Return the [x, y] coordinate for the center point of the cell that contains the specified text.  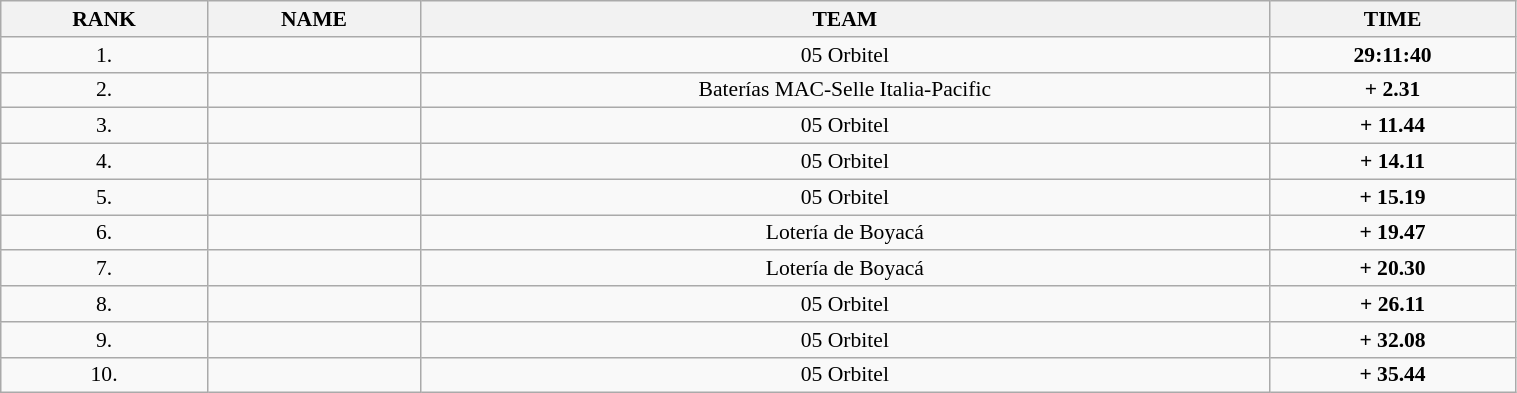
9. [104, 340]
+ 11.44 [1392, 126]
Baterías MAC-Selle Italia-Pacific [845, 90]
+ 2.31 [1392, 90]
RANK [104, 19]
4. [104, 162]
3. [104, 126]
+ 19.47 [1392, 233]
2. [104, 90]
+ 15.19 [1392, 197]
8. [104, 304]
10. [104, 375]
+ 35.44 [1392, 375]
+ 26.11 [1392, 304]
1. [104, 55]
7. [104, 269]
6. [104, 233]
+ 20.30 [1392, 269]
TEAM [845, 19]
NAME [314, 19]
TIME [1392, 19]
29:11:40 [1392, 55]
+ 14.11 [1392, 162]
5. [104, 197]
+ 32.08 [1392, 340]
